Capture the cell that displays the provided text and extract its (X, Y) central coordinate. 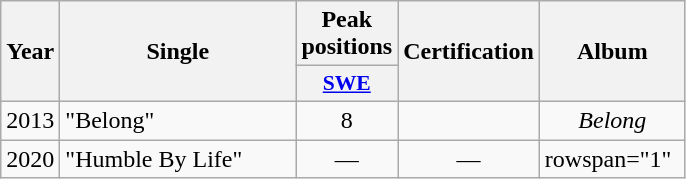
2013 (30, 120)
Certification (469, 52)
rowspan="1" (612, 159)
SWE (347, 84)
Album (612, 52)
Year (30, 52)
"Belong" (178, 120)
Single (178, 52)
"Humble By Life" (178, 159)
Peak positions (347, 34)
8 (347, 120)
2020 (30, 159)
Belong (612, 120)
